Scan for the cell matching the given text and deliver its [x, y] coordinate at center. 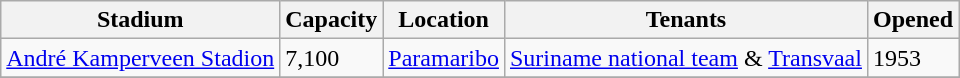
Location [444, 20]
Capacity [332, 20]
André Kamperveen Stadion [140, 58]
Tenants [686, 20]
Stadium [140, 20]
1953 [912, 58]
7,100 [332, 58]
Paramaribo [444, 58]
Suriname national team & Transvaal [686, 58]
Opened [912, 20]
